Locate the cell with the specified text and output its [X, Y] center coordinate. 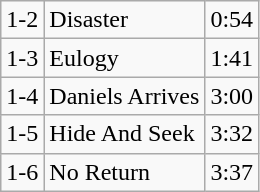
1-2 [22, 20]
Hide And Seek [124, 134]
0:54 [232, 20]
No Return [124, 172]
Disaster [124, 20]
3:00 [232, 96]
Daniels Arrives [124, 96]
1-4 [22, 96]
1-5 [22, 134]
1:41 [232, 58]
1-6 [22, 172]
1-3 [22, 58]
3:37 [232, 172]
Eulogy [124, 58]
3:32 [232, 134]
